Search for the cell housing the specified text and yield its [x, y] center coordinate. 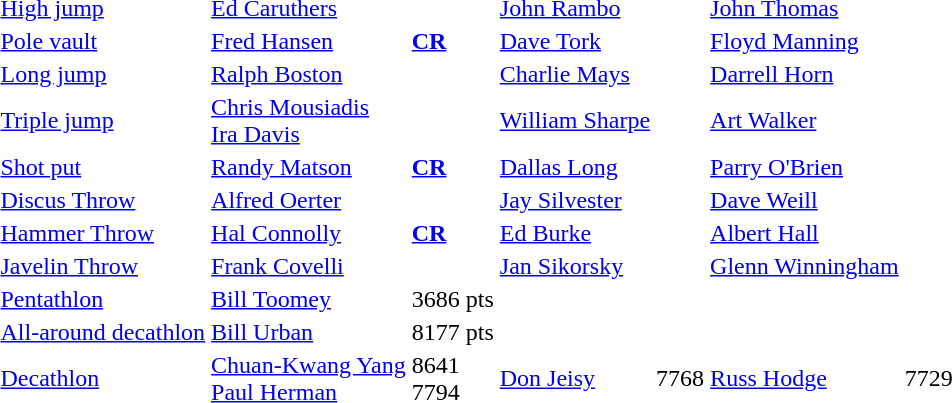
Floyd Manning [805, 41]
Jan Sikorsky [574, 266]
Darrell Horn [805, 74]
Frank Covelli [309, 266]
Bill Urban [309, 332]
8177 pts [452, 332]
Glenn Winningham [805, 266]
Art Walker [805, 120]
Dallas Long [574, 167]
Alfred Oerter [309, 200]
Dave Weill [805, 200]
Ralph Boston [309, 74]
William Sharpe [574, 120]
Hal Connolly [309, 233]
3686 pts [452, 299]
Jay Silvester [574, 200]
Fred Hansen [309, 41]
Ed Burke [574, 233]
Bill Toomey [309, 299]
Albert Hall [805, 233]
Parry O'Brien [805, 167]
Randy Matson [309, 167]
Chris Mousiadis Ira Davis [309, 120]
Dave Tork [574, 41]
Charlie Mays [574, 74]
